From the cell containing the given text, extract its center point as [x, y] coordinate. 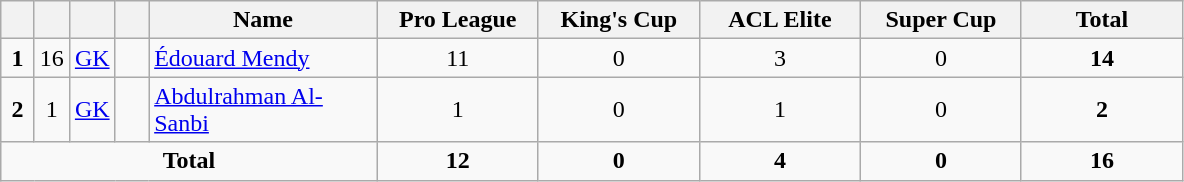
4 [780, 161]
Name [264, 20]
12 [458, 161]
Super Cup [940, 20]
ACL Elite [780, 20]
3 [780, 58]
Abdulrahman Al-Sanbi [264, 110]
11 [458, 58]
King's Cup [618, 20]
Pro League [458, 20]
14 [1102, 58]
Édouard Mendy [264, 58]
